For the text-containing cell, return its midpoint in [X, Y] coordinate format. 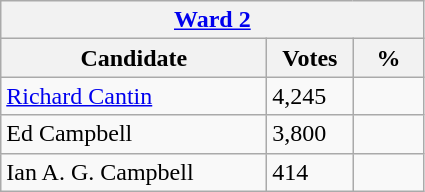
Candidate [134, 58]
Ed Campbell [134, 134]
% [388, 58]
Ward 2 [212, 20]
Richard Cantin [134, 96]
4,245 [310, 96]
Votes [310, 58]
3,800 [310, 134]
Ian A. G. Campbell [134, 172]
414 [310, 172]
